Detect which cell encompasses the target text, then output its (x, y) center coordinate. 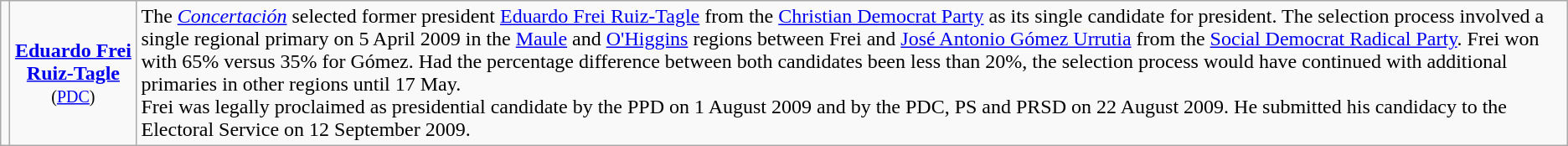
Eduardo Frei Ruiz-Tagle(PDC) (74, 74)
